Return (x, y) of the center of cell containing provided text 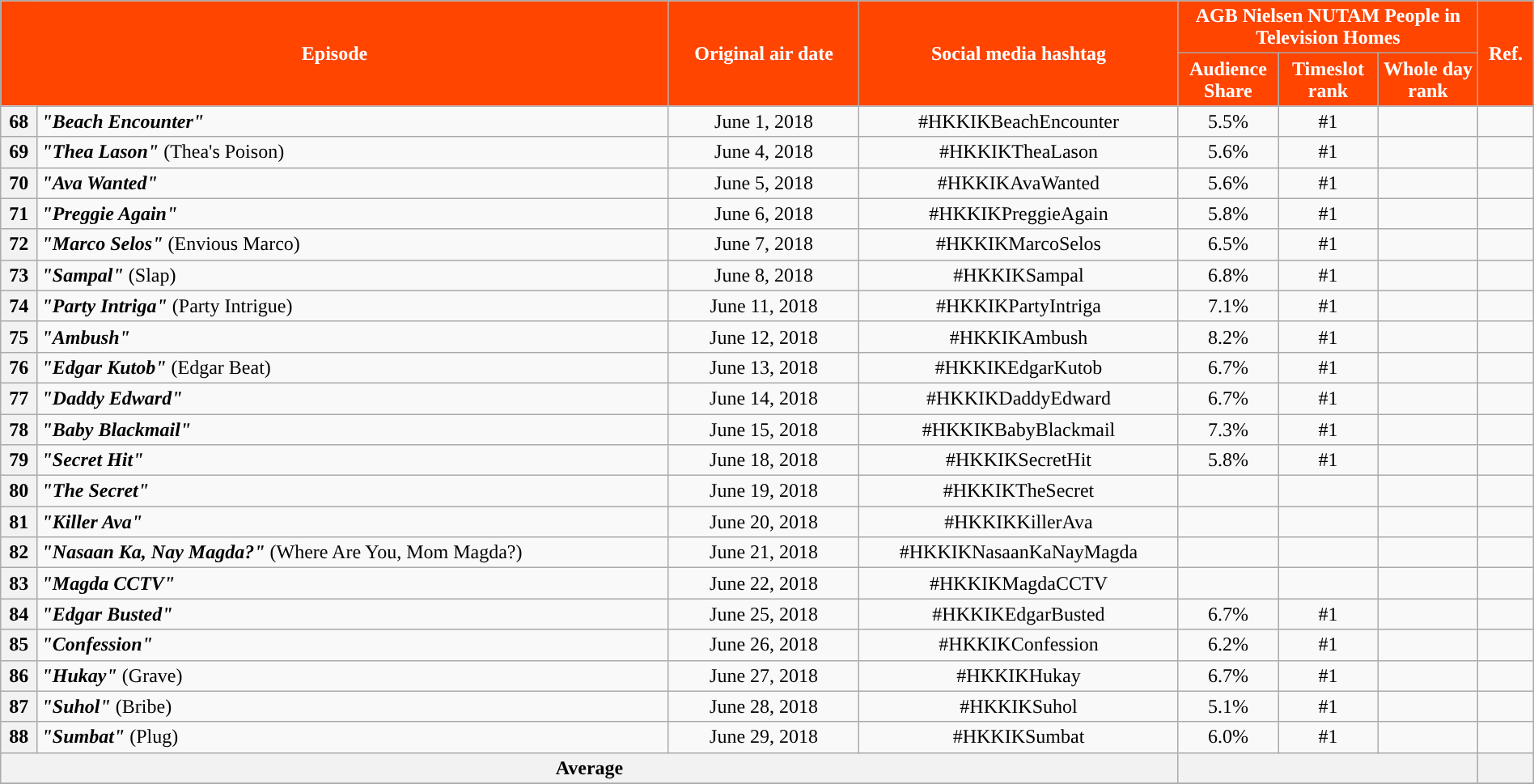
June 14, 2018 (764, 398)
77 (19, 398)
June 27, 2018 (764, 676)
88 (19, 737)
"Marco Selos" (Envious Marco) (353, 244)
#HKKIKAmbush (1019, 337)
#HKKIKNasaanKaNayMagda (1019, 553)
83 (19, 583)
85 (19, 645)
June 13, 2018 (764, 367)
80 (19, 491)
82 (19, 553)
"Ambush" (353, 337)
"Edgar Busted" (353, 614)
"Preggie Again" (353, 214)
"Nasaan Ka, Nay Magda?" (Where Are You, Mom Magda?) (353, 553)
69 (19, 152)
76 (19, 367)
June 7, 2018 (764, 244)
June 15, 2018 (764, 430)
#HKKIKAvaWanted (1019, 183)
#HKKIKHukay (1019, 676)
Timeslotrank (1328, 79)
June 19, 2018 (764, 491)
"Killer Ava" (353, 522)
"Daddy Edward" (353, 398)
5.5% (1228, 121)
86 (19, 676)
June 26, 2018 (764, 645)
#HKKIKSecretHit (1019, 460)
5.1% (1228, 706)
#HKKIKPartyIntriga (1019, 306)
"Secret Hit" (353, 460)
"Sumbat" (Plug) (353, 737)
June 8, 2018 (764, 275)
"Baby Blackmail" (353, 430)
June 18, 2018 (764, 460)
June 28, 2018 (764, 706)
#HKKIKSumbat (1019, 737)
Audience Share (1228, 79)
"Suhol" (Bribe) (353, 706)
AGB Nielsen NUTAM People in Television Homes (1328, 28)
June 11, 2018 (764, 306)
75 (19, 337)
#HKKIKBeachEncounter (1019, 121)
6.8% (1228, 275)
June 12, 2018 (764, 337)
73 (19, 275)
81 (19, 522)
Ref. (1506, 53)
June 29, 2018 (764, 737)
"Beach Encounter" (353, 121)
#HKKIKEdgarBusted (1019, 614)
June 22, 2018 (764, 583)
#HKKIKSampal (1019, 275)
"Magda CCTV" (353, 583)
78 (19, 430)
70 (19, 183)
72 (19, 244)
7.3% (1228, 430)
79 (19, 460)
#HKKIKBabyBlackmail (1019, 430)
#HKKIKMarcoSelos (1019, 244)
71 (19, 214)
"Edgar Kutob" (Edgar Beat) (353, 367)
Episode (335, 53)
7.1% (1228, 306)
#HKKIKMagdaCCTV (1019, 583)
"Ava Wanted" (353, 183)
84 (19, 614)
"Sampal" (Slap) (353, 275)
"Thea Lason" (Thea's Poison) (353, 152)
#HKKIKPreggieAgain (1019, 214)
Original air date (764, 53)
June 5, 2018 (764, 183)
#HKKIKEdgarKutob (1019, 367)
6.5% (1228, 244)
June 21, 2018 (764, 553)
#HKKIKConfession (1019, 645)
June 6, 2018 (764, 214)
Average (589, 768)
8.2% (1228, 337)
6.2% (1228, 645)
June 25, 2018 (764, 614)
"Confession" (353, 645)
Social media hashtag (1019, 53)
"The Secret" (353, 491)
#HKKIKSuhol (1019, 706)
#HKKIKKillerAva (1019, 522)
#HKKIKDaddyEdward (1019, 398)
6.0% (1228, 737)
Whole dayrank (1428, 79)
"Party Intriga" (Party Intrigue) (353, 306)
87 (19, 706)
#HKKIKTheSecret (1019, 491)
74 (19, 306)
June 20, 2018 (764, 522)
68 (19, 121)
#HKKIKTheaLason (1019, 152)
June 4, 2018 (764, 152)
"Hukay" (Grave) (353, 676)
June 1, 2018 (764, 121)
